Pinpoint the cell where the given text exists, returning its (x, y) midpoint coordinate. 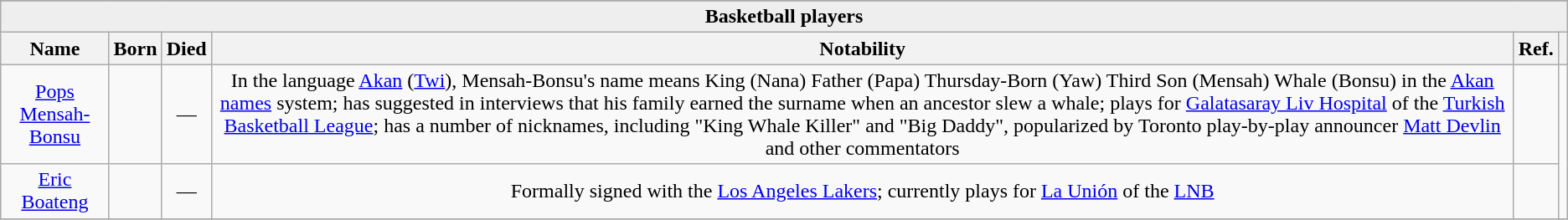
Basketball players (784, 17)
Born (136, 49)
Formally signed with the Los Angeles Lakers; currently plays for La Unión of the LNB (863, 191)
Notability (863, 49)
Died (186, 49)
Pops Mensah-Bonsu (55, 114)
Eric Boateng (55, 191)
Name (55, 49)
Ref. (1536, 49)
